Determine the [x, y] coordinate at the center of the cell enclosing the given text.  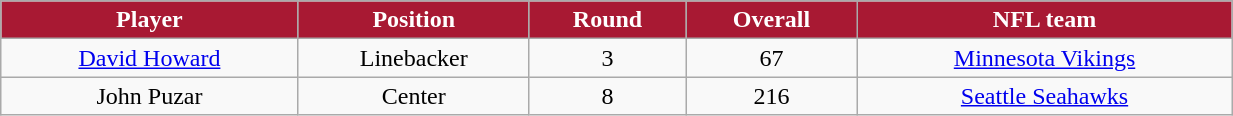
Minnesota Vikings [1044, 58]
Overall [772, 20]
Seattle Seahawks [1044, 96]
Round [607, 20]
John Puzar [150, 96]
Linebacker [414, 58]
8 [607, 96]
Position [414, 20]
67 [772, 58]
3 [607, 58]
David Howard [150, 58]
Player [150, 20]
NFL team [1044, 20]
Center [414, 96]
216 [772, 96]
